Detect which cell encompasses the target text, then output its [X, Y] center coordinate. 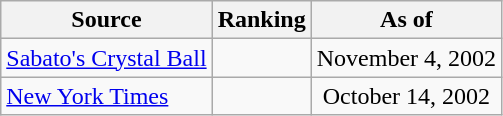
October 14, 2002 [406, 96]
As of [406, 20]
New York Times [106, 96]
Source [106, 20]
Ranking [262, 20]
November 4, 2002 [406, 58]
Sabato's Crystal Ball [106, 58]
